Identify which cell holds the provided text, then report its (X, Y) central coordinate. 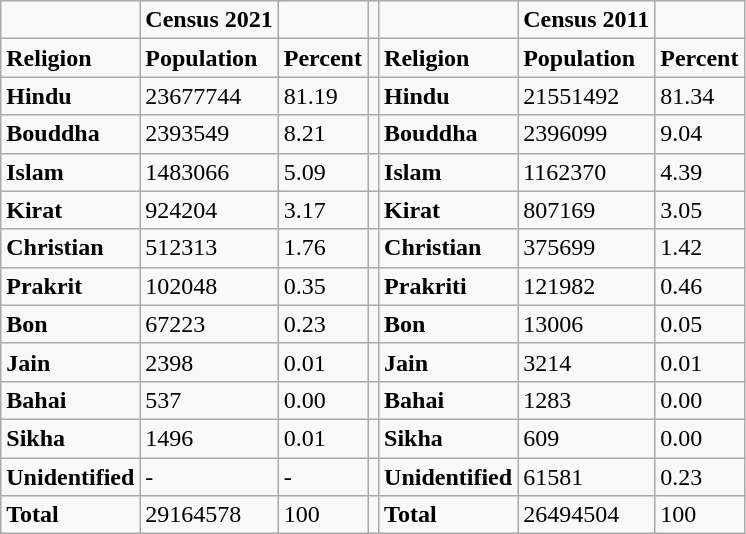
2396099 (586, 134)
2393549 (209, 134)
807169 (586, 210)
Census 2021 (209, 20)
375699 (586, 248)
1283 (586, 400)
0.46 (700, 286)
8.21 (322, 134)
21551492 (586, 96)
3.05 (700, 210)
29164578 (209, 515)
81.19 (322, 96)
2398 (209, 362)
81.34 (700, 96)
1.42 (700, 248)
3.17 (322, 210)
537 (209, 400)
5.09 (322, 172)
0.35 (322, 286)
924204 (209, 210)
1162370 (586, 172)
1.76 (322, 248)
Prakriti (448, 286)
0.05 (700, 324)
4.39 (700, 172)
Census 2011 (586, 20)
23677744 (209, 96)
Prakrit (70, 286)
67223 (209, 324)
9.04 (700, 134)
1483066 (209, 172)
121982 (586, 286)
512313 (209, 248)
26494504 (586, 515)
609 (586, 438)
61581 (586, 477)
3214 (586, 362)
13006 (586, 324)
102048 (209, 286)
1496 (209, 438)
